Provide the [x, y] coordinate of the cell's center where the given text is located.  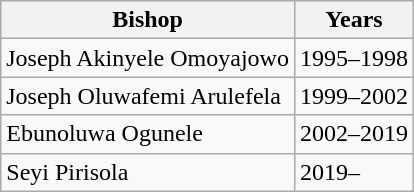
Seyi Pirisola [148, 172]
Years [354, 20]
2002–2019 [354, 134]
Joseph Oluwafemi Arulefela [148, 96]
Joseph Akinyele Omoyajowo [148, 58]
1995–1998 [354, 58]
2019– [354, 172]
Ebunoluwa Ogunele [148, 134]
1999–2002 [354, 96]
Bishop [148, 20]
